Scan for the cell matching the given text and deliver its (x, y) coordinate at center. 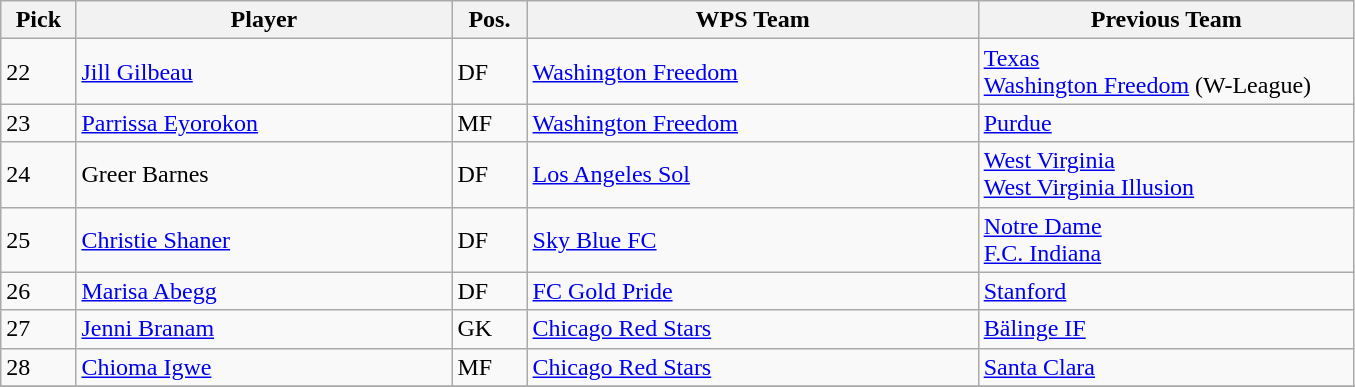
Jenni Branam (264, 329)
Purdue (1166, 123)
23 (38, 123)
Santa Clara (1166, 367)
22 (38, 72)
Pos. (490, 20)
Christie Shaner (264, 240)
Sky Blue FC (752, 240)
26 (38, 291)
25 (38, 240)
Previous Team (1166, 20)
Marisa Abegg (264, 291)
Los Angeles Sol (752, 174)
GK (490, 329)
Greer Barnes (264, 174)
TexasWashington Freedom (W-League) (1166, 72)
24 (38, 174)
Bälinge IF (1166, 329)
28 (38, 367)
Notre DameF.C. Indiana (1166, 240)
Chioma Igwe (264, 367)
Pick (38, 20)
Player (264, 20)
Parrissa Eyorokon (264, 123)
27 (38, 329)
FC Gold Pride (752, 291)
WPS Team (752, 20)
West VirginiaWest Virginia Illusion (1166, 174)
Stanford (1166, 291)
Jill Gilbeau (264, 72)
